Find where the given text appears and provide that cell's center as (X, Y) coordinate. 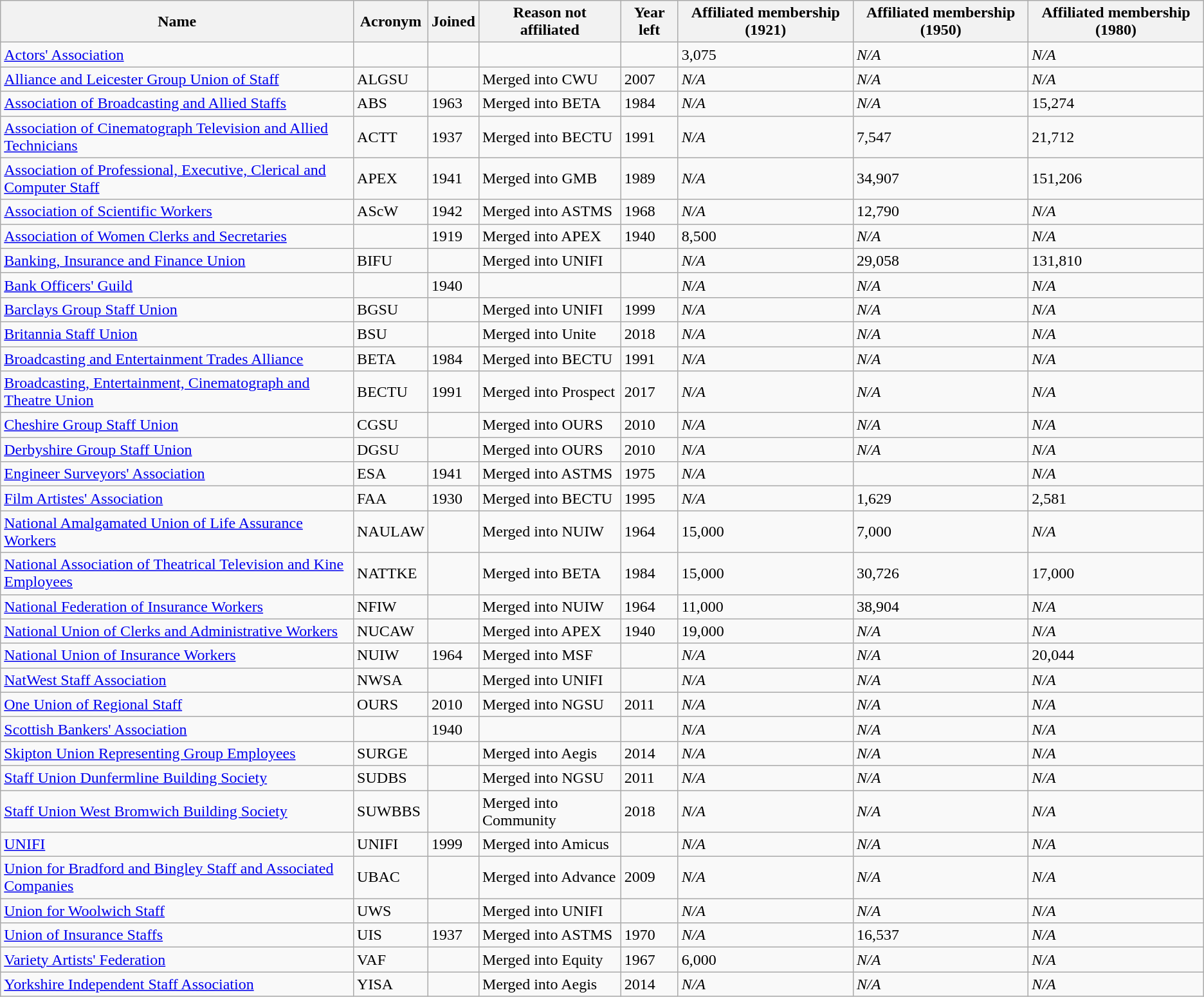
Affiliated membership (1950) (940, 22)
21,712 (1116, 136)
ABS (391, 104)
Merged into Advance (549, 877)
7,000 (940, 531)
Association of Broadcasting and Allied Staffs (178, 104)
Derbyshire Group Staff Union (178, 450)
YISA (391, 984)
DGSU (391, 450)
151,206 (1116, 179)
Broadcasting and Entertainment Trades Alliance (178, 358)
Alliance and Leicester Group Union of Staff (178, 79)
1919 (453, 236)
NUIW (391, 655)
1942 (453, 212)
Staff Union Dunfermline Building Society (178, 778)
Variety Artists' Federation (178, 960)
2017 (650, 392)
National Federation of Insurance Workers (178, 607)
1968 (650, 212)
NFIW (391, 607)
6,000 (765, 960)
FAA (391, 498)
Skipton Union Representing Group Employees (178, 753)
Bank Officers' Guild (178, 285)
34,907 (940, 179)
3,075 (765, 55)
1930 (453, 498)
Cheshire Group Staff Union (178, 425)
30,726 (940, 574)
17,000 (1116, 574)
NatWest Staff Association (178, 680)
National Union of Clerks and Administrative Workers (178, 631)
Affiliated membership (1921) (765, 22)
BGSU (391, 309)
Film Artistes' Association (178, 498)
NAULAW (391, 531)
Broadcasting, Entertainment, Cinematograph and Theatre Union (178, 392)
Association of Women Clerks and Secretaries (178, 236)
1975 (650, 474)
15,274 (1116, 104)
OURS (391, 704)
16,537 (940, 935)
SUWBBS (391, 810)
1989 (650, 179)
National Amalgamated Union of Life Assurance Workers (178, 531)
UIS (391, 935)
Engineer Surveyors' Association (178, 474)
1963 (453, 104)
2007 (650, 79)
SUDBS (391, 778)
Name (178, 22)
Merged into GMB (549, 179)
Barclays Group Staff Union (178, 309)
Merged into Unite (549, 334)
BIFU (391, 261)
Association of Scientific Workers (178, 212)
Reason not affiliated (549, 22)
8,500 (765, 236)
2,581 (1116, 498)
Merged into CWU (549, 79)
Scottish Bankers' Association (178, 729)
1970 (650, 935)
National Union of Insurance Workers (178, 655)
Banking, Insurance and Finance Union (178, 261)
ALGSU (391, 79)
Union for Woolwich Staff (178, 911)
2009 (650, 877)
BECTU (391, 392)
Association of Cinematograph Television and Allied Technicians (178, 136)
UWS (391, 911)
AScW (391, 212)
SURGE (391, 753)
Yorkshire Independent Staff Association (178, 984)
7,547 (940, 136)
ESA (391, 474)
UBAC (391, 877)
Merged into Amicus (549, 845)
NWSA (391, 680)
38,904 (940, 607)
Year left (650, 22)
Actors' Association (178, 55)
1995 (650, 498)
12,790 (940, 212)
BETA (391, 358)
1967 (650, 960)
Union of Insurance Staffs (178, 935)
Association of Professional, Executive, Clerical and Computer Staff (178, 179)
National Association of Theatrical Television and Kine Employees (178, 574)
Merged into Community (549, 810)
20,044 (1116, 655)
Staff Union West Bromwich Building Society (178, 810)
VAF (391, 960)
1,629 (940, 498)
Merged into Prospect (549, 392)
29,058 (940, 261)
ACTT (391, 136)
BSU (391, 334)
19,000 (765, 631)
131,810 (1116, 261)
Union for Bradford and Bingley Staff and Associated Companies (178, 877)
CGSU (391, 425)
Britannia Staff Union (178, 334)
Merged into Equity (549, 960)
Merged into MSF (549, 655)
11,000 (765, 607)
Joined (453, 22)
Affiliated membership (1980) (1116, 22)
One Union of Regional Staff (178, 704)
NUCAW (391, 631)
NATTKE (391, 574)
Acronym (391, 22)
APEX (391, 179)
